Extract the [x, y] coordinate from the center of the cell holding the provided text.  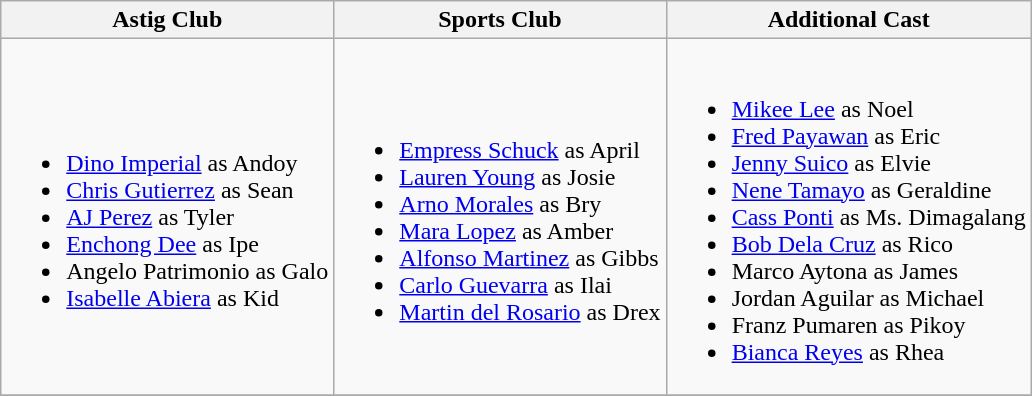
Sports Club [500, 20]
Dino Imperial as AndoyChris Gutierrez as SeanAJ Perez as TylerEnchong Dee as IpeAngelo Patrimonio as GaloIsabelle Abiera as Kid [168, 217]
Additional Cast [848, 20]
Astig Club [168, 20]
